Extract the (X, Y) coordinate from the center of the cell holding the provided text.  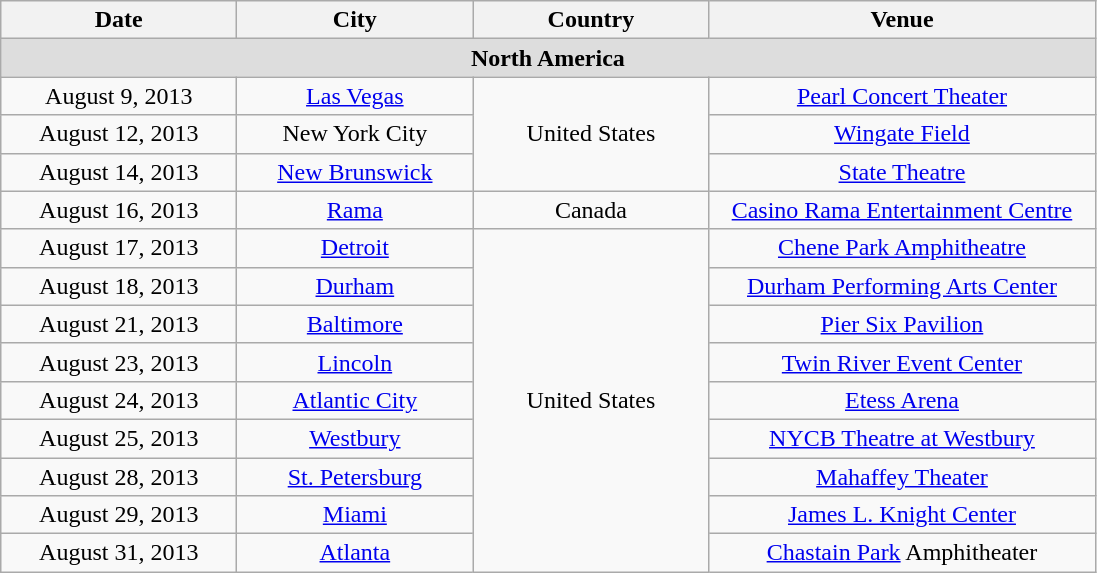
Durham (355, 286)
August 31, 2013 (119, 553)
Westbury (355, 438)
Date (119, 20)
Etess Arena (902, 400)
Atlantic City (355, 400)
City (355, 20)
Chastain Park Amphitheater (902, 553)
August 24, 2013 (119, 400)
Venue (902, 20)
North America (548, 58)
Detroit (355, 248)
August 21, 2013 (119, 324)
Durham Performing Arts Center (902, 286)
Las Vegas (355, 96)
August 18, 2013 (119, 286)
Twin River Event Center (902, 362)
New Brunswick (355, 172)
Pearl Concert Theater (902, 96)
Baltimore (355, 324)
New York City (355, 134)
Miami (355, 515)
Rama (355, 210)
Atlanta (355, 553)
August 25, 2013 (119, 438)
August 12, 2013 (119, 134)
Canada (591, 210)
Chene Park Amphitheatre (902, 248)
St. Petersburg (355, 477)
Wingate Field (902, 134)
August 14, 2013 (119, 172)
Lincoln (355, 362)
State Theatre (902, 172)
Casino Rama Entertainment Centre (902, 210)
James L. Knight Center (902, 515)
August 29, 2013 (119, 515)
August 9, 2013 (119, 96)
NYCB Theatre at Westbury (902, 438)
Country (591, 20)
August 23, 2013 (119, 362)
August 28, 2013 (119, 477)
Mahaffey Theater (902, 477)
August 16, 2013 (119, 210)
August 17, 2013 (119, 248)
Pier Six Pavilion (902, 324)
